Identify which cell holds the provided text, then report its [x, y] central coordinate. 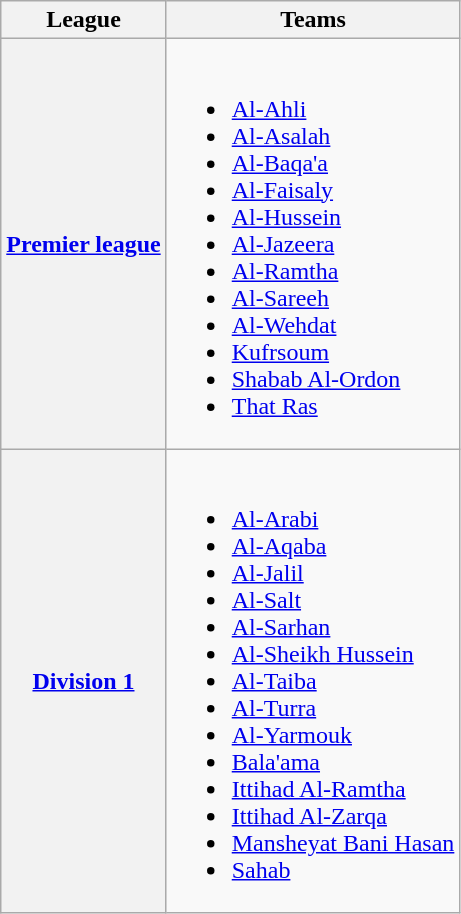
Teams [313, 20]
Premier league [84, 244]
League [84, 20]
Al-AhliAl-AsalahAl-Baqa'aAl-FaisalyAl-HusseinAl-JazeeraAl-RamthaAl-SareehAl-WehdatKufrsoumShabab Al-OrdonThat Ras [313, 244]
Al-ArabiAl-AqabaAl-JalilAl-SaltAl-SarhanAl-Sheikh HusseinAl-TaibaAl-TurraAl-YarmoukBala'amaIttihad Al-RamthaIttihad Al-ZarqaMansheyat Bani HasanSahab [313, 681]
Division 1 [84, 681]
